Output the [X, Y] coordinate of the center of the cell containing the given text.  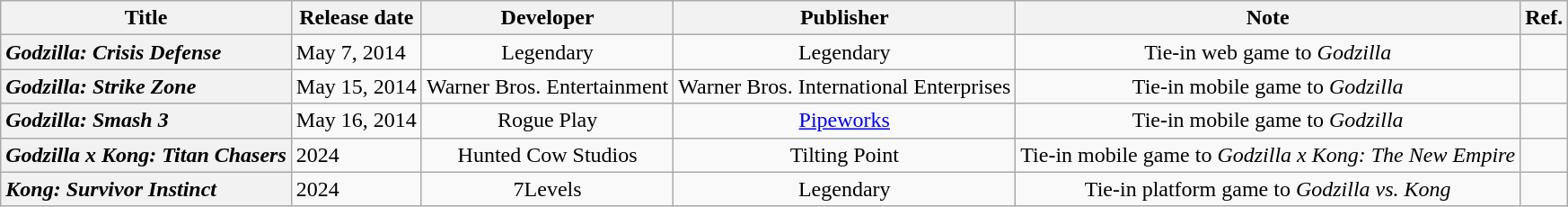
Godzilla: Smash 3 [146, 121]
Developer [547, 18]
May 15, 2014 [356, 86]
May 7, 2014 [356, 52]
Hunted Cow Studios [547, 155]
Warner Bros. International Enterprises [844, 86]
Tie-in mobile game to Godzilla x Kong: The New Empire [1268, 155]
Kong: Survivor Instinct [146, 189]
Godzilla: Strike Zone [146, 86]
Rogue Play [547, 121]
Tilting Point [844, 155]
Ref. [1545, 18]
Release date [356, 18]
Pipeworks [844, 121]
Godzilla: Crisis Defense [146, 52]
May 16, 2014 [356, 121]
Tie-in web game to Godzilla [1268, 52]
Note [1268, 18]
Tie-in platform game to Godzilla vs. Kong [1268, 189]
Title [146, 18]
Publisher [844, 18]
Godzilla x Kong: Titan Chasers [146, 155]
7Levels [547, 189]
Warner Bros. Entertainment [547, 86]
